Output the (X, Y) coordinate of the center of the cell containing the given text.  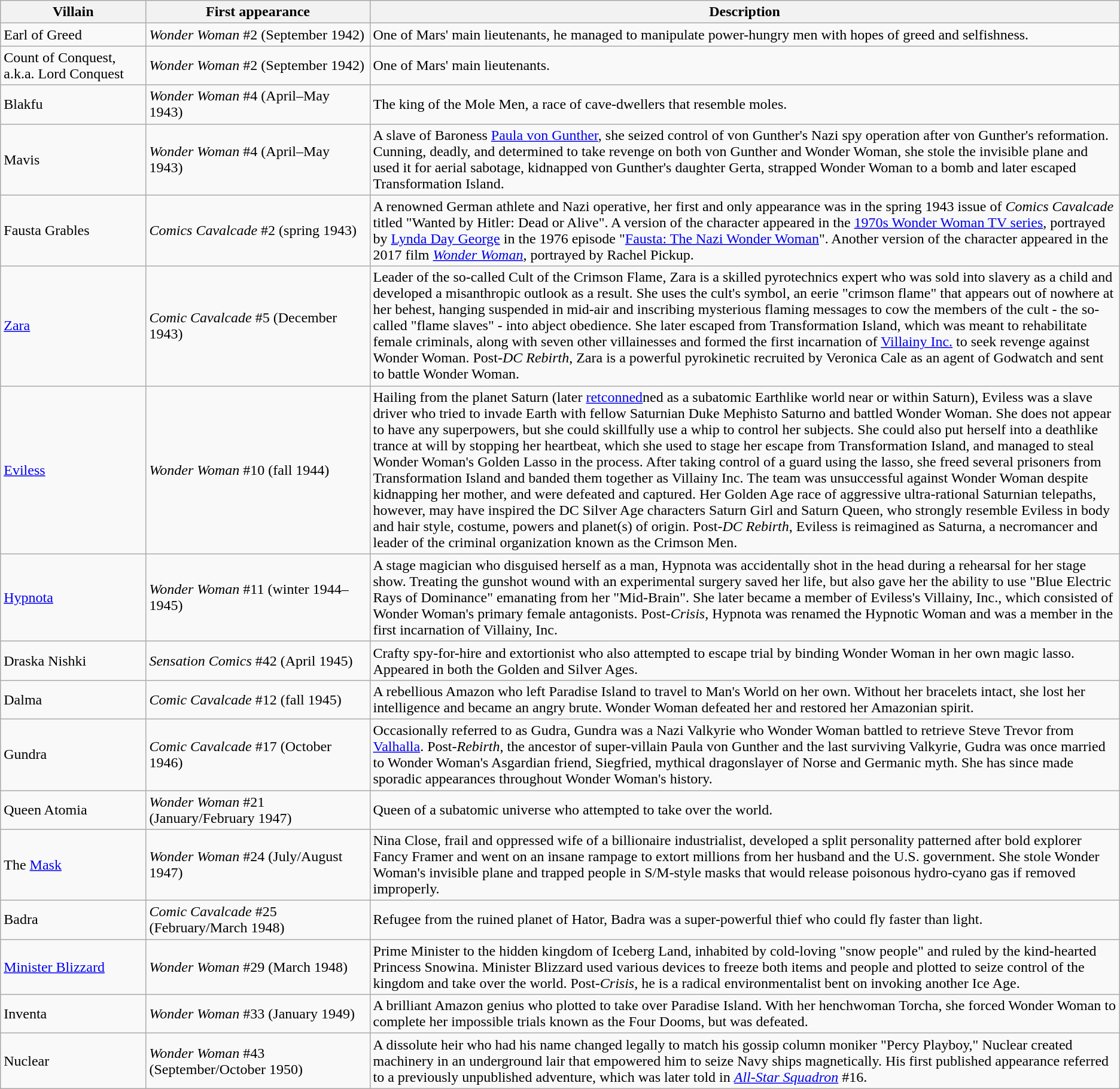
Fausta Grables (73, 231)
Draska Nishki (73, 660)
Wonder Woman #24 (July/August 1947) (258, 865)
Gundra (73, 755)
One of Mars' main lieutenants. (744, 66)
Comic Cavalcade #12 (fall 1945) (258, 700)
Earl of Greed (73, 35)
Comic Cavalcade #5 (December 1943) (258, 326)
Queen of a subatomic universe who attempted to take over the world. (744, 810)
Description (744, 12)
Hypnota (73, 597)
Blakfu (73, 104)
Sensation Comics #42 (April 1945) (258, 660)
Wonder Woman #29 (March 1948) (258, 967)
Comics Cavalcade #2 (spring 1943) (258, 231)
Count of Conquest, a.k.a. Lord Conquest (73, 66)
Wonder Woman #43 (September/October 1950) (258, 1061)
Wonder Woman #11 (winter 1944–1945) (258, 597)
First appearance (258, 12)
Badra (73, 920)
Comic Cavalcade #25 (February/March 1948) (258, 920)
Comic Cavalcade #17 (October 1946) (258, 755)
Villain (73, 12)
The Mask (73, 865)
Wonder Woman #33 (January 1949) (258, 1014)
Mavis (73, 159)
Wonder Woman #10 (fall 1944) (258, 470)
Nuclear (73, 1061)
Refugee from the ruined planet of Hator, Badra was a super-powerful thief who could fly faster than light. (744, 920)
Dalma (73, 700)
Eviless (73, 470)
Zara (73, 326)
Minister Blizzard (73, 967)
Wonder Woman #21 (January/February 1947) (258, 810)
The king of the Mole Men, a race of cave-dwellers that resemble moles. (744, 104)
Inventa (73, 1014)
Queen Atomia (73, 810)
One of Mars' main lieutenants, he managed to manipulate power-hungry men with hopes of greed and selfishness. (744, 35)
